Pinpoint the cell where the given text exists, returning its (X, Y) midpoint coordinate. 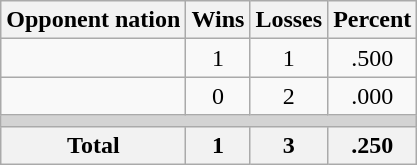
2 (289, 96)
3 (289, 145)
Wins (218, 20)
.250 (372, 145)
Losses (289, 20)
.000 (372, 96)
Total (94, 145)
0 (218, 96)
Percent (372, 20)
Opponent nation (94, 20)
.500 (372, 58)
